Return [x, y] of the center of cell containing provided text 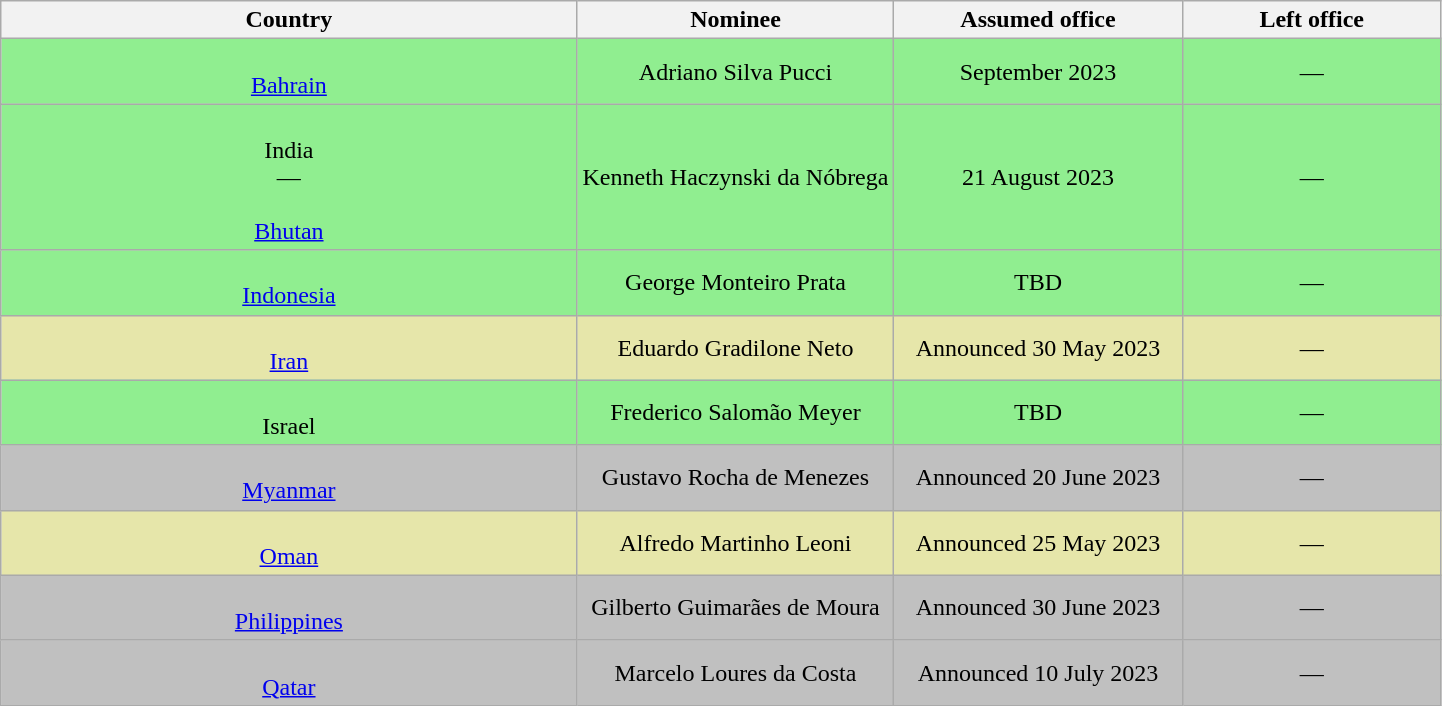
Frederico Salomão Meyer [736, 412]
Alfredo Martinho Leoni [736, 542]
Nominee [736, 20]
Announced 30 June 2023 [1038, 608]
Myanmar [289, 478]
Israel [289, 412]
Adriano Silva Pucci [736, 72]
Announced 30 May 2023 [1038, 348]
September 2023 [1038, 72]
Announced 20 June 2023 [1038, 478]
21 August 2023 [1038, 177]
Indonesia [289, 282]
Oman [289, 542]
Country [289, 20]
Philippines [289, 608]
Kenneth Haczynski da Nóbrega [736, 177]
Announced 25 May 2023 [1038, 542]
Eduardo Gradilone Neto [736, 348]
Qatar [289, 672]
Marcelo Loures da Costa [736, 672]
Bahrain [289, 72]
Gustavo Rocha de Menezes [736, 478]
Announced 10 July 2023 [1038, 672]
Left office [1312, 20]
India—Bhutan [289, 177]
Gilberto Guimarães de Moura [736, 608]
Assumed office [1038, 20]
Iran [289, 348]
George Monteiro Prata [736, 282]
